From the cell containing the given text, extract its center point as [x, y] coordinate. 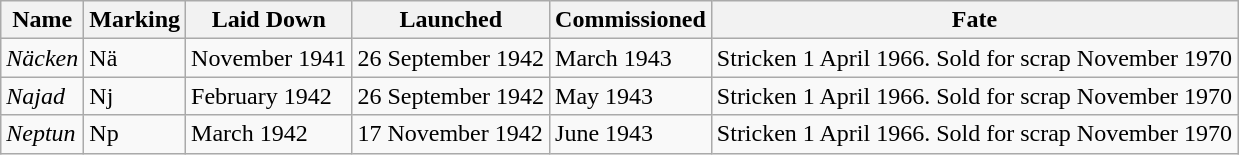
Nj [135, 96]
Najad [42, 96]
Fate [974, 20]
Nä [135, 58]
Neptun [42, 134]
March 1943 [631, 58]
Laid Down [269, 20]
May 1943 [631, 96]
Name [42, 20]
Commissioned [631, 20]
Launched [451, 20]
June 1943 [631, 134]
Marking [135, 20]
February 1942 [269, 96]
November 1941 [269, 58]
Np [135, 134]
March 1942 [269, 134]
17 November 1942 [451, 134]
Näcken [42, 58]
